Find where the given text appears and provide that cell's center as [X, Y] coordinate. 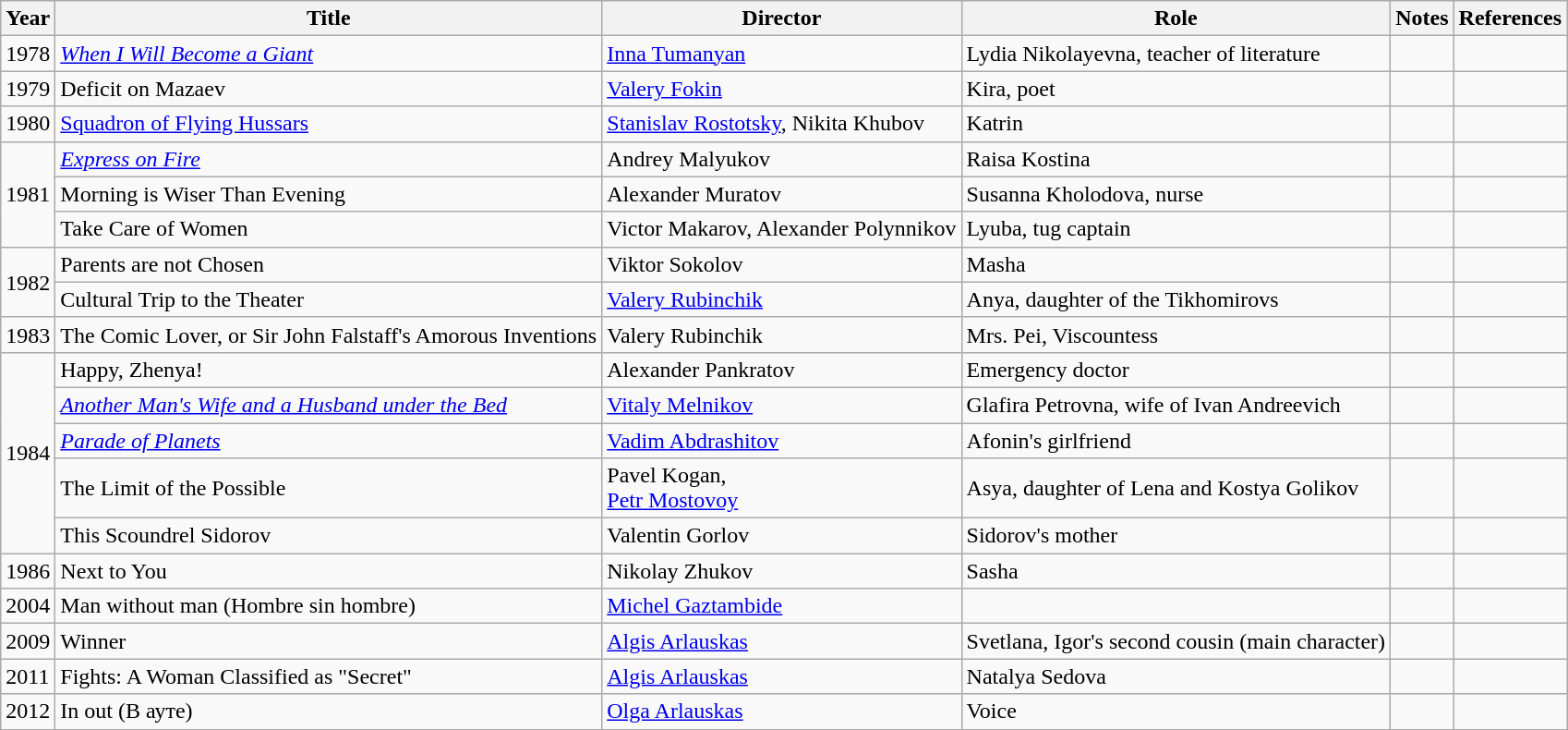
Svetlana, Igor's second cousin (main character) [1176, 641]
1978 [28, 54]
Cultural Trip to the Theater [329, 299]
Natalya Sedova [1176, 676]
Mrs. Pei, Viscountess [1176, 335]
Afonin's girlfriend [1176, 441]
Role [1176, 18]
1983 [28, 335]
Emergency doctor [1176, 370]
Katrin [1176, 124]
Vitaly Melnikov [781, 405]
2012 [28, 712]
Deficit on Mazaev [329, 89]
Viktor Sokolov [781, 264]
The Comic Lover, or Sir John Falstaff's Amorous Inventions [329, 335]
Parade of Planets [329, 441]
Lyuba, tug captain [1176, 229]
Alexander Muratov [781, 194]
Olga Arlauskas [781, 712]
Another Man's Wife and a Husband under the Bed [329, 405]
In out (В ауте) [329, 712]
When I Will Become a Giant [329, 54]
Express on Fire [329, 159]
1980 [28, 124]
2004 [28, 606]
Valery Fokin [781, 89]
Title [329, 18]
Stanislav Rostotsky, Nikita Khubov [781, 124]
Alexander Pankratov [781, 370]
Lydia Nikolayevna, teacher of literature [1176, 54]
Michel Gaztambide [781, 606]
Vadim Abdrashitov [781, 441]
Morning is Wiser Than Evening [329, 194]
Winner [329, 641]
Notes [1422, 18]
Nikolay Zhukov [781, 571]
1982 [28, 282]
Year [28, 18]
The Limit of the Possible [329, 488]
This Scoundrel Sidorov [329, 536]
Parents are not Chosen [329, 264]
Squadron of Flying Hussars [329, 124]
1981 [28, 194]
Inna Tumanyan [781, 54]
Fights: A Woman Classified as "Secret" [329, 676]
Kira, poet [1176, 89]
Sidorov's mother [1176, 536]
Susanna Kholodova, nurse [1176, 194]
Next to You [329, 571]
Anya, daughter of the Tikhomirovs [1176, 299]
1986 [28, 571]
Valentin Gorlov [781, 536]
Victor Makarov, Alexander Polynnikov [781, 229]
1984 [28, 453]
Asya, daughter of Lena and Kostya Golikov [1176, 488]
Director [781, 18]
Pavel Kogan,Petr Mostovoy [781, 488]
1979 [28, 89]
Masha [1176, 264]
References [1511, 18]
Glafira Petrovna, wife of Ivan Andreevich [1176, 405]
2011 [28, 676]
Take Care of Women [329, 229]
Happy, Zhenya! [329, 370]
Andrey Malyukov [781, 159]
Voice [1176, 712]
Raisa Kostina [1176, 159]
Sasha [1176, 571]
Man without man (Hombre sin hombre) [329, 606]
2009 [28, 641]
